For the text-containing cell, return its midpoint in (X, Y) coordinate format. 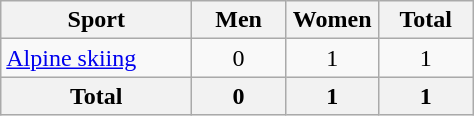
Women (332, 20)
Alpine skiing (96, 58)
Sport (96, 20)
Men (239, 20)
